Pinpoint the cell where the given text exists, returning its [X, Y] midpoint coordinate. 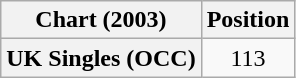
UK Singles (OCC) [101, 58]
Position [248, 20]
Chart (2003) [101, 20]
113 [248, 58]
